Determine the [x, y] coordinate at the center of the cell enclosing the given text.  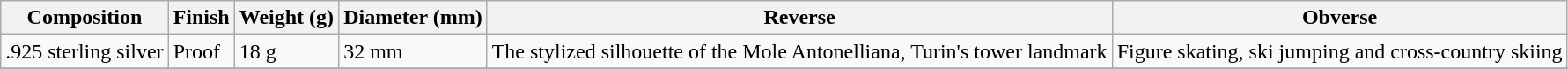
18 g [286, 51]
Proof [201, 51]
.925 sterling silver [85, 51]
Finish [201, 18]
Composition [85, 18]
The stylized silhouette of the Mole Antonelliana, Turin's tower landmark [799, 51]
Figure skating, ski jumping and cross-country skiing [1340, 51]
Reverse [799, 18]
Weight (g) [286, 18]
Obverse [1340, 18]
32 mm [414, 51]
Diameter (mm) [414, 18]
